Return the (X, Y) coordinate for the center point of the cell that contains the specified text.  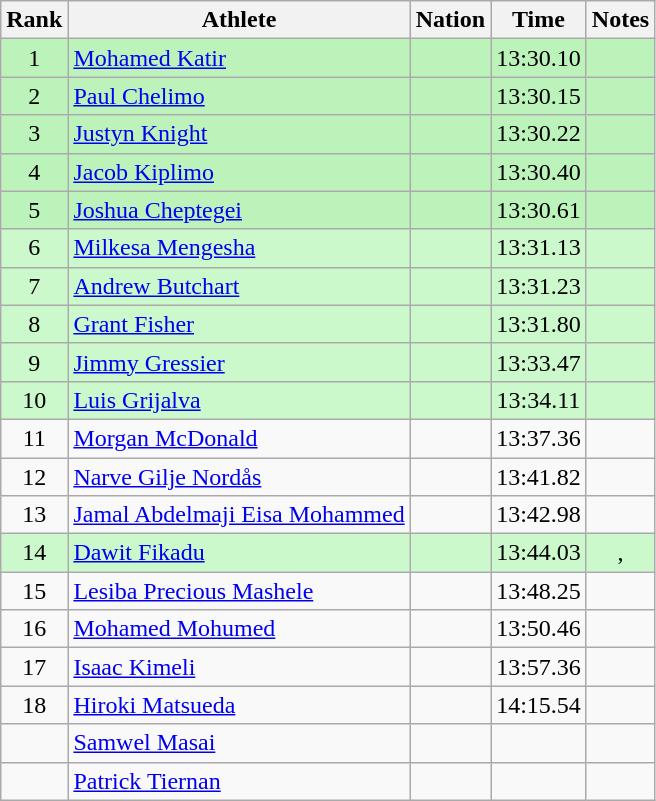
9 (34, 362)
1 (34, 58)
Lesiba Precious Mashele (239, 591)
4 (34, 172)
13:37.36 (539, 438)
14:15.54 (539, 705)
3 (34, 134)
13:30.15 (539, 96)
6 (34, 248)
Athlete (239, 20)
8 (34, 324)
Mohamed Katir (239, 58)
14 (34, 553)
2 (34, 96)
Mohamed Mohumed (239, 629)
7 (34, 286)
Rank (34, 20)
12 (34, 477)
13 (34, 515)
5 (34, 210)
Andrew Butchart (239, 286)
13:57.36 (539, 667)
Jimmy Gressier (239, 362)
13:42.98 (539, 515)
17 (34, 667)
, (620, 553)
Samwel Masai (239, 743)
13:31.23 (539, 286)
Milkesa Mengesha (239, 248)
13:33.47 (539, 362)
10 (34, 400)
13:34.11 (539, 400)
18 (34, 705)
13:30.61 (539, 210)
Patrick Tiernan (239, 781)
13:48.25 (539, 591)
13:44.03 (539, 553)
Justyn Knight (239, 134)
Narve Gilje Nordås (239, 477)
Jacob Kiplimo (239, 172)
Nation (450, 20)
Jamal Abdelmaji Eisa Mohammed (239, 515)
Grant Fisher (239, 324)
Joshua Cheptegei (239, 210)
Hiroki Matsueda (239, 705)
13:30.40 (539, 172)
16 (34, 629)
13:50.46 (539, 629)
15 (34, 591)
Luis Grijalva (239, 400)
13:30.10 (539, 58)
Isaac Kimeli (239, 667)
13:31.80 (539, 324)
11 (34, 438)
Paul Chelimo (239, 96)
13:31.13 (539, 248)
Time (539, 20)
Dawit Fikadu (239, 553)
Morgan McDonald (239, 438)
13:41.82 (539, 477)
13:30.22 (539, 134)
Notes (620, 20)
